Capture the cell that displays the provided text and extract its (x, y) central coordinate. 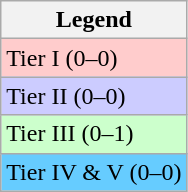
Tier III (0–1) (94, 134)
Tier II (0–0) (94, 96)
Tier I (0–0) (94, 58)
Tier IV & V (0–0) (94, 172)
Legend (94, 20)
